Return [X, Y] of the center of cell containing provided text 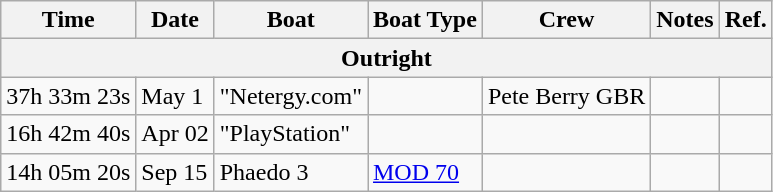
MOD 70 [426, 172]
Pete Berry GBR [566, 96]
Outright [386, 58]
Phaedo 3 [290, 172]
Boat [290, 20]
"PlayStation" [290, 134]
Time [68, 20]
Sep 15 [175, 172]
Date [175, 20]
Boat Type [426, 20]
Apr 02 [175, 134]
Ref. [746, 20]
May 1 [175, 96]
16h 42m 40s [68, 134]
37h 33m 23s [68, 96]
"Netergy.com" [290, 96]
Notes [685, 20]
Crew [566, 20]
14h 05m 20s [68, 172]
